Extract the [x, y] coordinate from the center of the cell holding the provided text.  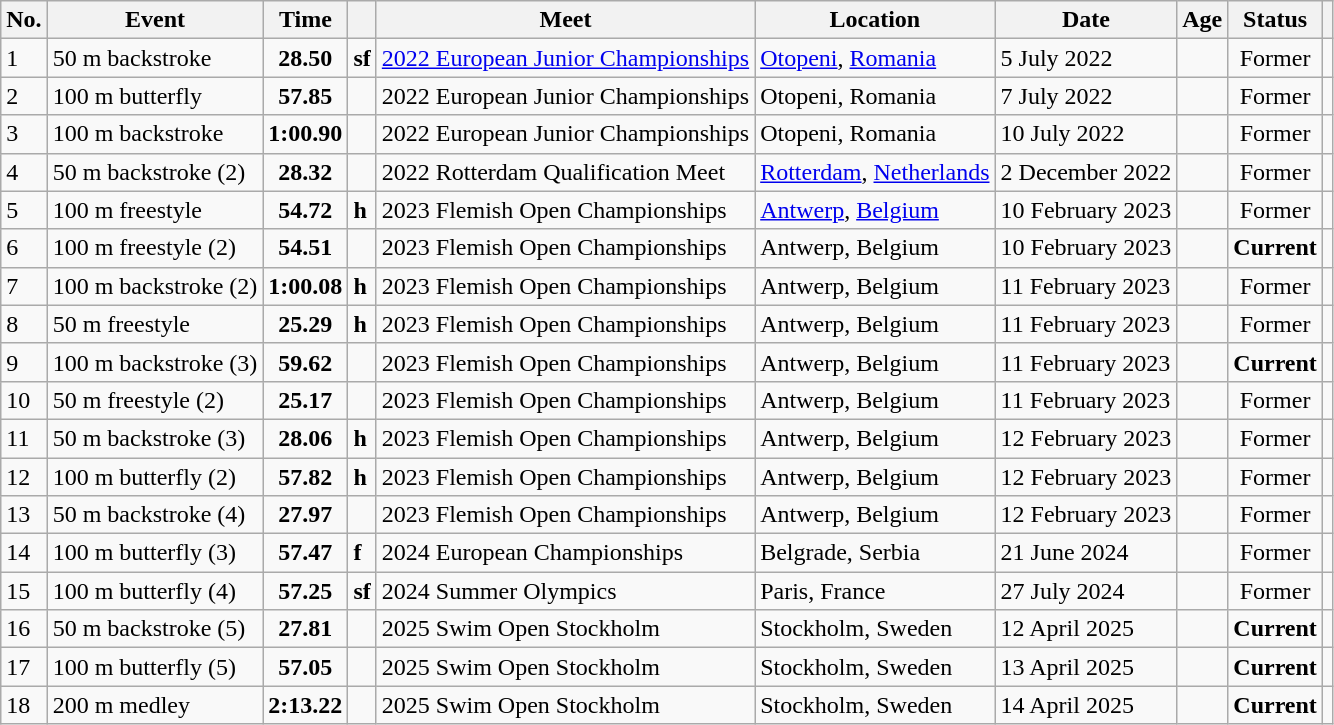
14 [24, 553]
17 [24, 667]
28.32 [306, 172]
9 [24, 362]
100 m butterfly (3) [155, 553]
No. [24, 20]
100 m butterfly (2) [155, 477]
100 m backstroke (2) [155, 286]
15 [24, 591]
57.82 [306, 477]
Date [1086, 20]
Time [306, 20]
14 April 2025 [1086, 705]
59.62 [306, 362]
54.72 [306, 210]
Rotterdam, Netherlands [875, 172]
25.17 [306, 400]
18 [24, 705]
13 April 2025 [1086, 667]
50 m backstroke [155, 58]
5 July 2022 [1086, 58]
50 m backstroke (5) [155, 629]
57.85 [306, 96]
1:00.90 [306, 134]
25.29 [306, 324]
57.05 [306, 667]
50 m backstroke (4) [155, 515]
6 [24, 248]
Belgrade, Serbia [875, 553]
2024 Summer Olympics [565, 591]
Age [1202, 20]
11 [24, 438]
50 m backstroke (3) [155, 438]
57.25 [306, 591]
27 July 2024 [1086, 591]
100 m butterfly (4) [155, 591]
200 m medley [155, 705]
5 [24, 210]
50 m freestyle [155, 324]
50 m freestyle (2) [155, 400]
8 [24, 324]
Event [155, 20]
54.51 [306, 248]
7 [24, 286]
2 December 2022 [1086, 172]
28.06 [306, 438]
13 [24, 515]
1 [24, 58]
100 m backstroke (3) [155, 362]
Status [1276, 20]
Paris, France [875, 591]
100 m freestyle [155, 210]
100 m butterfly (5) [155, 667]
3 [24, 134]
100 m freestyle (2) [155, 248]
57.47 [306, 553]
2022 Rotterdam Qualification Meet [565, 172]
f [362, 553]
27.97 [306, 515]
100 m backstroke [155, 134]
28.50 [306, 58]
1:00.08 [306, 286]
7 July 2022 [1086, 96]
2:13.22 [306, 705]
21 June 2024 [1086, 553]
2 [24, 96]
10 [24, 400]
Location [875, 20]
12 [24, 477]
12 April 2025 [1086, 629]
100 m butterfly [155, 96]
10 July 2022 [1086, 134]
4 [24, 172]
Meet [565, 20]
27.81 [306, 629]
50 m backstroke (2) [155, 172]
16 [24, 629]
2024 European Championships [565, 553]
